Identify which cell holds the provided text, then report its (x, y) central coordinate. 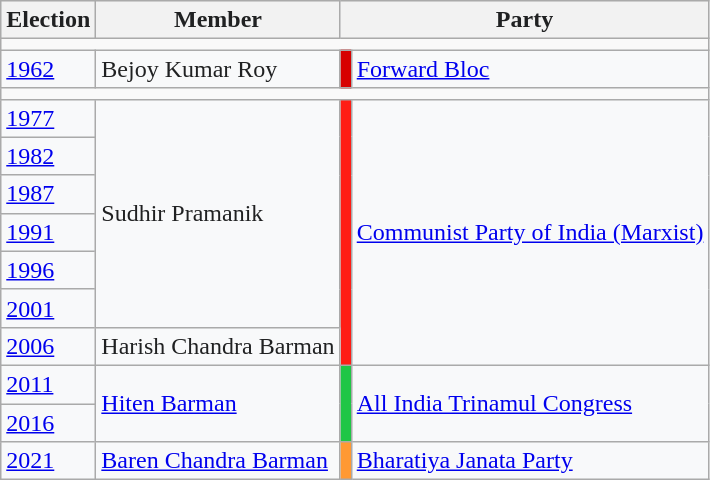
Communist Party of India (Marxist) (530, 232)
2016 (48, 423)
Member (218, 20)
1996 (48, 270)
All India Trinamul Congress (530, 403)
2001 (48, 308)
Bejoy Kumar Roy (218, 69)
Hiten Barman (218, 403)
1987 (48, 194)
Baren Chandra Barman (218, 461)
Forward Bloc (530, 69)
Bharatiya Janata Party (530, 461)
2011 (48, 384)
Sudhir Pramanik (218, 213)
Harish Chandra Barman (218, 346)
2021 (48, 461)
Party (524, 20)
1977 (48, 118)
1982 (48, 156)
Election (48, 20)
1962 (48, 69)
2006 (48, 346)
1991 (48, 232)
